From the cell containing the given text, extract its center point as (x, y) coordinate. 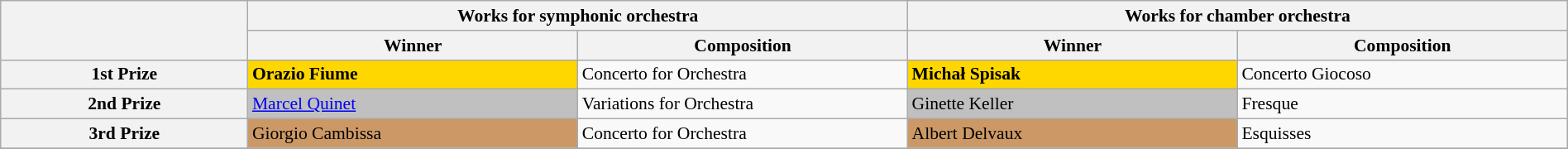
Ginette Keller (1073, 104)
Marcel Quinet (414, 104)
Esquisses (1403, 134)
Variations for Orchestra (743, 104)
Concerto Giocoso (1403, 74)
Michał Spisak (1073, 74)
Fresque (1403, 104)
Orazio Fiume (414, 74)
Works for symphonic orchestra (578, 16)
1st Prize (124, 74)
2nd Prize (124, 104)
Albert Delvaux (1073, 134)
3rd Prize (124, 134)
Giorgio Cambissa (414, 134)
Works for chamber orchestra (1238, 16)
